From the cell containing the given text, extract its center point as (X, Y) coordinate. 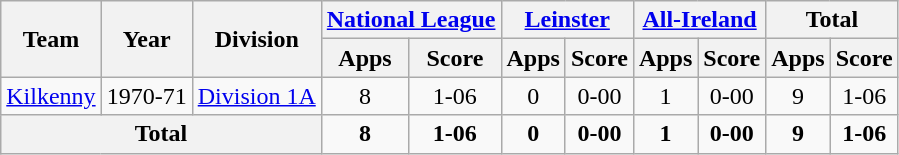
National League (411, 20)
Year (146, 39)
1970-71 (146, 96)
All-Ireland (699, 20)
Kilkenny (51, 96)
Division 1A (256, 96)
Division (256, 39)
Leinster (567, 20)
Team (51, 39)
